Locate the cell with the specified text and output its [X, Y] center coordinate. 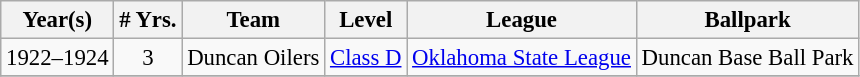
Oklahoma State League [522, 58]
Ballpark [748, 20]
Year(s) [58, 20]
Class D [366, 58]
3 [148, 58]
Level [366, 20]
League [522, 20]
# Yrs. [148, 20]
Duncan Base Ball Park [748, 58]
1922–1924 [58, 58]
Duncan Oilers [254, 58]
Team [254, 20]
